Return the [x, y] coordinate for the center point of the cell that contains the specified text.  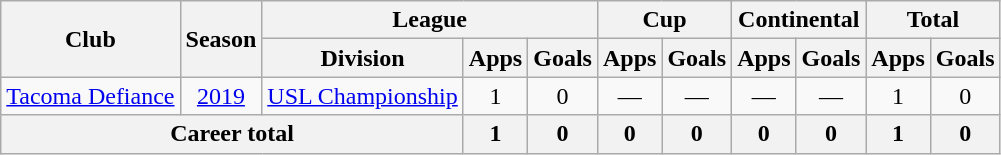
Tacoma Defiance [90, 96]
Continental [799, 20]
Total [933, 20]
Career total [232, 134]
League [430, 20]
2019 [221, 96]
Club [90, 39]
Division [363, 58]
Cup [664, 20]
Season [221, 39]
USL Championship [363, 96]
